Find where the given text appears and provide that cell's center as [X, Y] coordinate. 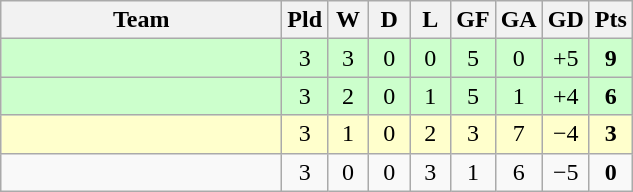
9 [610, 58]
Pld [305, 20]
−5 [566, 172]
+5 [566, 58]
7 [518, 134]
−4 [566, 134]
GA [518, 20]
L [430, 20]
Team [142, 20]
D [390, 20]
Pts [610, 20]
GD [566, 20]
W [348, 20]
+4 [566, 96]
GF [473, 20]
